Provide the (x, y) coordinate of the cell's center where the given text is located.  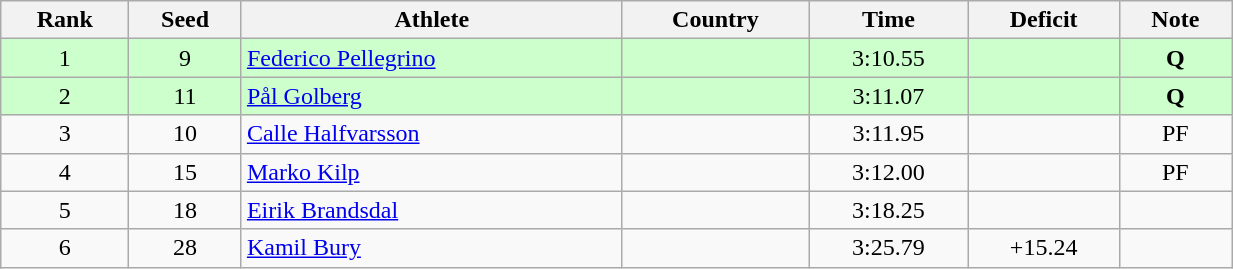
2 (65, 96)
Federico Pellegrino (432, 58)
9 (186, 58)
15 (186, 172)
Note (1176, 20)
6 (65, 248)
3:25.79 (889, 248)
10 (186, 134)
5 (65, 210)
3:18.25 (889, 210)
Deficit (1044, 20)
1 (65, 58)
Time (889, 20)
+15.24 (1044, 248)
3:10.55 (889, 58)
Calle Halfvarsson (432, 134)
Eirik Brandsdal (432, 210)
Rank (65, 20)
18 (186, 210)
28 (186, 248)
3:12.00 (889, 172)
Country (715, 20)
3:11.07 (889, 96)
Seed (186, 20)
Kamil Bury (432, 248)
3 (65, 134)
4 (65, 172)
Athlete (432, 20)
11 (186, 96)
3:11.95 (889, 134)
Pål Golberg (432, 96)
Marko Kilp (432, 172)
